Find where the given text appears and provide that cell's center as [X, Y] coordinate. 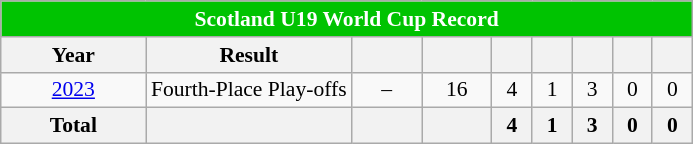
Scotland U19 World Cup Record [347, 19]
2023 [74, 90]
Result [249, 55]
– [387, 90]
Fourth-Place Play-offs [249, 90]
Year [74, 55]
16 [457, 90]
Total [74, 126]
